Capture the cell that displays the provided text and extract its [x, y] central coordinate. 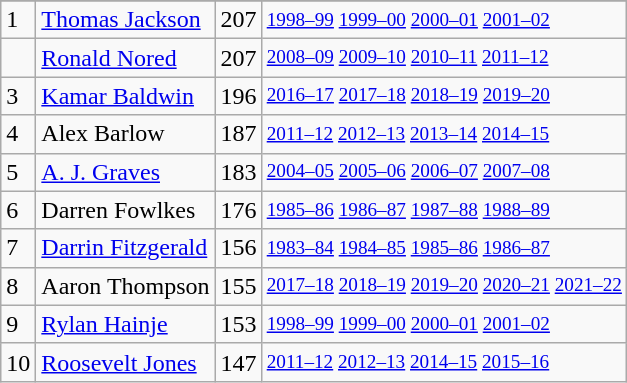
Rylan Hainje [126, 324]
1983–84 1984–85 1985–86 1986–87 [444, 248]
153 [238, 324]
9 [18, 324]
Kamar Baldwin [126, 96]
1985–86 1986–87 1987–88 1988–89 [444, 210]
A. J. Graves [126, 172]
2011–12 2012–13 2013–14 2014–15 [444, 134]
8 [18, 286]
5 [18, 172]
2004–05 2005–06 2006–07 2007–08 [444, 172]
196 [238, 96]
156 [238, 248]
155 [238, 286]
6 [18, 210]
1 [18, 20]
2011–12 2012–13 2014–15 2015–16 [444, 362]
2016–17 2017–18 2018–19 2019–20 [444, 96]
Roosevelt Jones [126, 362]
Thomas Jackson [126, 20]
187 [238, 134]
Darren Fowlkes [126, 210]
183 [238, 172]
147 [238, 362]
7 [18, 248]
4 [18, 134]
Alex Barlow [126, 134]
Darrin Fitzgerald [126, 248]
10 [18, 362]
2008–09 2009–10 2010–11 2011–12 [444, 58]
Aaron Thompson [126, 286]
3 [18, 96]
176 [238, 210]
Ronald Nored [126, 58]
2017–18 2018–19 2019–20 2020–21 2021–22 [444, 286]
